Scan for the cell matching the given text and deliver its [x, y] coordinate at center. 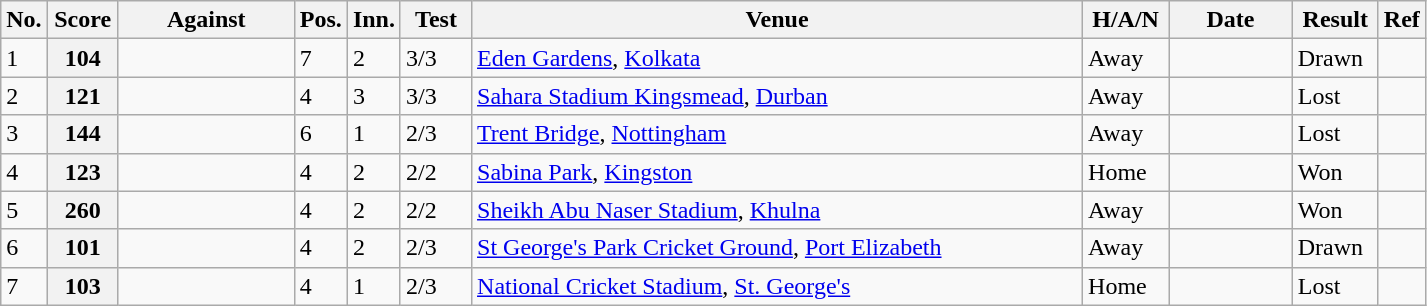
H/A/N [1126, 20]
144 [82, 134]
Pos. [320, 20]
Sabina Park, Kingston [778, 172]
Eden Gardens, Kolkata [778, 58]
St George's Park Cricket Ground, Port Elizabeth [778, 248]
103 [82, 286]
Result [1335, 20]
Ref [1402, 20]
Sahara Stadium Kingsmead, Durban [778, 96]
Sheikh Abu Naser Stadium, Khulna [778, 210]
Score [82, 20]
Inn. [374, 20]
121 [82, 96]
104 [82, 58]
No. [24, 20]
Date [1231, 20]
National Cricket Stadium, St. George's [778, 286]
260 [82, 210]
Trent Bridge, Nottingham [778, 134]
Against [206, 20]
5 [24, 210]
101 [82, 248]
Test [436, 20]
123 [82, 172]
Venue [778, 20]
